Pinpoint the cell where the given text exists, returning its [X, Y] midpoint coordinate. 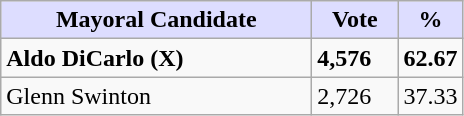
2,726 [355, 96]
62.67 [430, 58]
4,576 [355, 58]
Glenn Swinton [156, 96]
Vote [355, 20]
37.33 [430, 96]
Mayoral Candidate [156, 20]
% [430, 20]
Aldo DiCarlo (X) [156, 58]
